For the text-containing cell, return its midpoint in [x, y] coordinate format. 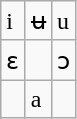
u [64, 21]
i [14, 21]
a [38, 99]
ɔ [64, 60]
ʉ [38, 21]
ɛ [14, 60]
